Determine the (x, y) coordinate at the center of the cell enclosing the given text.  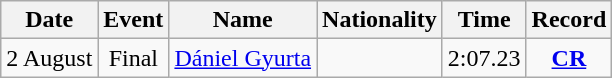
Nationality (380, 20)
Record (569, 20)
Time (484, 20)
CR (569, 58)
2 August (50, 58)
Dániel Gyurta (243, 58)
2:07.23 (484, 58)
Name (243, 20)
Event (134, 20)
Final (134, 58)
Date (50, 20)
